Output the [x, y] coordinate of the center of the cell containing the given text.  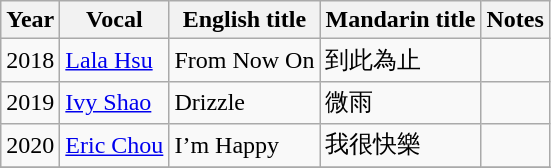
2020 [30, 146]
2019 [30, 102]
2018 [30, 60]
I’m Happy [244, 146]
Year [30, 20]
From Now On [244, 60]
Lala Hsu [114, 60]
Ivy Shao [114, 102]
Eric Chou [114, 146]
English title [244, 20]
Mandarin title [400, 20]
Vocal [114, 20]
到此為止 [400, 60]
Drizzle [244, 102]
我很快樂 [400, 146]
Notes [515, 20]
微雨 [400, 102]
